Identify which cell holds the provided text, then report its [x, y] central coordinate. 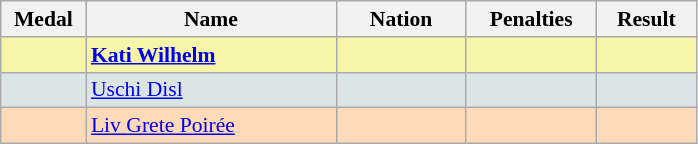
Kati Wilhelm [211, 55]
Penalties [531, 19]
Result [646, 19]
Liv Grete Poirée [211, 126]
Name [211, 19]
Uschi Disl [211, 90]
Nation [401, 19]
Medal [44, 19]
